Return [X, Y] of the center of cell containing provided text 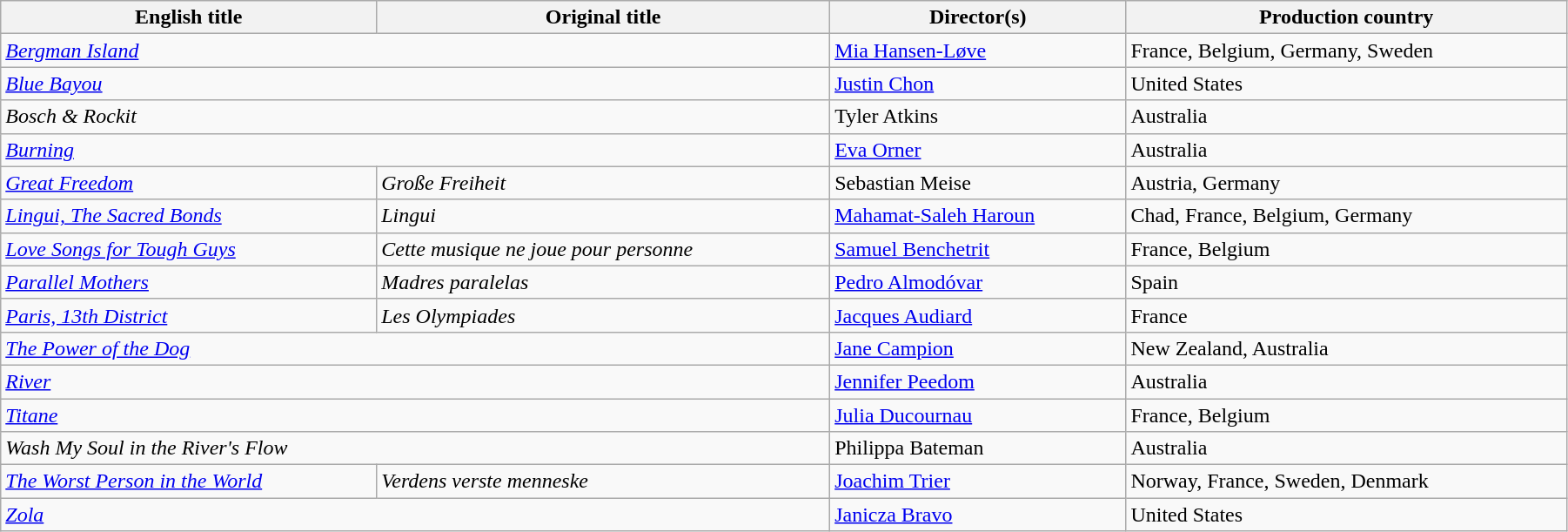
Joachim Trier [978, 481]
Mia Hansen-Løve [978, 51]
Lingui, The Sacred Bonds [189, 216]
Original title [604, 17]
The Power of the Dog [416, 348]
Blue Bayou [416, 84]
Große Freiheit [604, 183]
Jennifer Peedom [978, 381]
Madres paralelas [604, 282]
Mahamat-Saleh Haroun [978, 216]
Great Freedom [189, 183]
Verdens verste menneske [604, 481]
Titane [416, 415]
Cette musique ne joue pour personne [604, 249]
Lingui [604, 216]
Pedro Almodóvar [978, 282]
Samuel Benchetrit [978, 249]
Sebastian Meise [978, 183]
Tyler Atkins [978, 117]
The Worst Person in the World [189, 481]
Philippa Bateman [978, 448]
Chad, France, Belgium, Germany [1347, 216]
Wash My Soul in the River's Flow [416, 448]
France [1347, 315]
Director(s) [978, 17]
Parallel Mothers [189, 282]
Bosch & Rockit [416, 117]
Jane Campion [978, 348]
Julia Ducournau [978, 415]
Production country [1347, 17]
France, Belgium, Germany, Sweden [1347, 51]
Zola [416, 515]
Love Songs for Tough Guys [189, 249]
Janicza Bravo [978, 515]
Paris, 13th District [189, 315]
Austria, Germany [1347, 183]
Jacques Audiard [978, 315]
Eva Orner [978, 150]
Justin Chon [978, 84]
Burning [416, 150]
Spain [1347, 282]
Les Olympiades [604, 315]
English title [189, 17]
Norway, France, Sweden, Denmark [1347, 481]
Bergman Island [416, 51]
River [416, 381]
New Zealand, Australia [1347, 348]
